Find where the given text appears and provide that cell's center as [X, Y] coordinate. 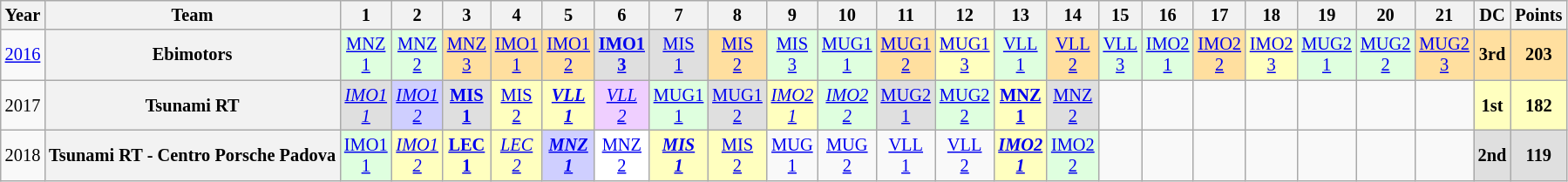
203 [1538, 55]
2016 [23, 55]
119 [1538, 155]
LEC2 [517, 155]
17 [1219, 15]
2017 [23, 105]
Tsunami RT [192, 105]
2nd [1492, 155]
Points [1538, 15]
2 [417, 15]
14 [1073, 15]
VLL3 [1121, 55]
MUG23 [1443, 55]
3rd [1492, 55]
12 [964, 15]
IMO23 [1272, 55]
Year [23, 15]
20 [1386, 15]
18 [1272, 15]
1 [366, 15]
Tsunami RT - Centro Porsche Padova [192, 155]
182 [1538, 105]
19 [1327, 15]
13 [1020, 15]
MUG2 [847, 155]
MNZ3 [467, 55]
9 [792, 15]
6 [622, 15]
LEC1 [467, 155]
3 [467, 15]
15 [1121, 15]
Team [192, 15]
MIS3 [792, 55]
1st [1492, 105]
7 [678, 15]
IMO13 [622, 55]
Ebimotors [192, 55]
5 [568, 15]
10 [847, 15]
DC [1492, 15]
21 [1443, 15]
11 [905, 15]
4 [517, 15]
MUG1 [792, 155]
MUG13 [964, 55]
16 [1168, 15]
8 [737, 15]
2018 [23, 155]
